For the text-containing cell, return its midpoint in [x, y] coordinate format. 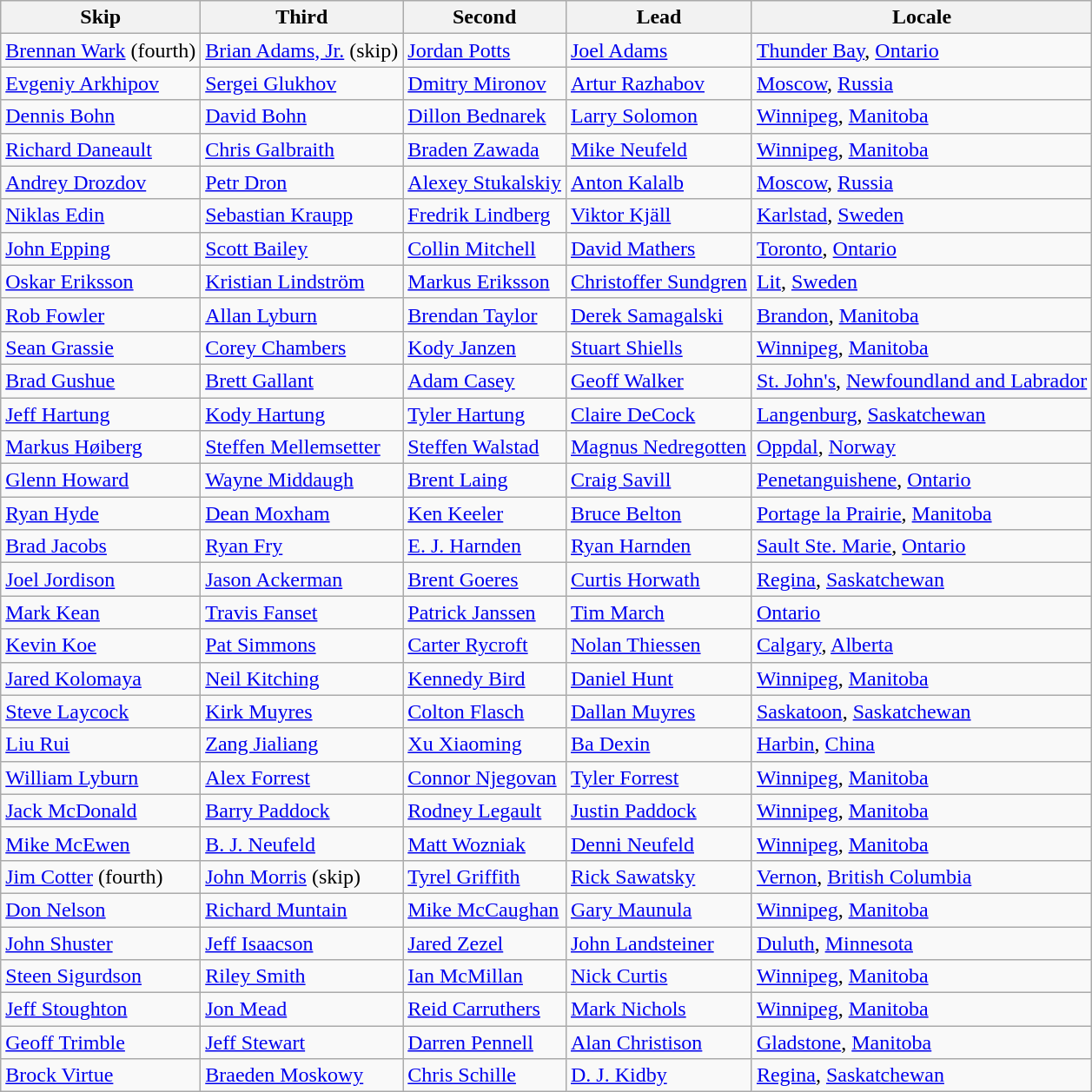
John Shuster [101, 943]
Matt Wozniak [485, 844]
Jared Kolomaya [101, 678]
Bruce Belton [659, 513]
Mark Nichols [659, 1009]
Brendan Taylor [485, 314]
Xu Xiaoming [485, 745]
Joel Jordison [101, 579]
Wayne Middaugh [302, 480]
Magnus Nedregotten [659, 447]
Geoff Walker [659, 381]
Sean Grassie [101, 347]
Patrick Janssen [485, 612]
Kristian Lindström [302, 281]
Sault Ste. Marie, Ontario [921, 546]
Calgary, Alberta [921, 645]
Jeff Stoughton [101, 1009]
Third [302, 17]
David Bohn [302, 116]
Braden Zawada [485, 149]
Stuart Shiells [659, 347]
Artur Razhabov [659, 83]
Kody Janzen [485, 347]
Karlstad, Sweden [921, 215]
Evgeniy Arkhipov [101, 83]
Locale [921, 17]
D. J. Kidby [659, 1075]
Justin Paddock [659, 811]
Zang Jialiang [302, 745]
David Mathers [659, 248]
Dean Moxham [302, 513]
Larry Solomon [659, 116]
Oppdal, Norway [921, 447]
Kennedy Bird [485, 678]
Alan Christison [659, 1042]
Gary Maunula [659, 910]
Brock Virtue [101, 1075]
Anton Kalalb [659, 182]
Collin Mitchell [485, 248]
Steve Laycock [101, 711]
Dallan Muyres [659, 711]
Scott Bailey [302, 248]
Kody Hartung [302, 414]
Fredrik Lindberg [485, 215]
Christoffer Sundgren [659, 281]
Duluth, Minnesota [921, 943]
Derek Samagalski [659, 314]
Jordan Potts [485, 50]
Rodney Legault [485, 811]
Connor Njegovan [485, 778]
Ryan Harnden [659, 546]
Sebastian Kraupp [302, 215]
Jeff Hartung [101, 414]
Lead [659, 17]
Liu Rui [101, 745]
Markus Høiberg [101, 447]
Mark Kean [101, 612]
Brennan Wark (fourth) [101, 50]
Ryan Hyde [101, 513]
Andrey Drozdov [101, 182]
Tyler Hartung [485, 414]
Mike McEwen [101, 844]
Brett Gallant [302, 381]
Joel Adams [659, 50]
Penetanguishene, Ontario [921, 480]
St. John's, Newfoundland and Labrador [921, 381]
Jared Zezel [485, 943]
Richard Daneault [101, 149]
Reid Carruthers [485, 1009]
John Epping [101, 248]
Kevin Koe [101, 645]
Dennis Bohn [101, 116]
Skip [101, 17]
Ken Keeler [485, 513]
Mike Neufeld [659, 149]
Colton Flasch [485, 711]
Corey Chambers [302, 347]
Tim March [659, 612]
Viktor Kjäll [659, 215]
Mike McCaughan [485, 910]
Rob Fowler [101, 314]
Brent Laing [485, 480]
Jeff Isaacson [302, 943]
Ba Dexin [659, 745]
Niklas Edin [101, 215]
Thunder Bay, Ontario [921, 50]
Oskar Eriksson [101, 281]
Portage la Prairie, Manitoba [921, 513]
Allan Lyburn [302, 314]
Denni Neufeld [659, 844]
Alexey Stukalskiy [485, 182]
Harbin, China [921, 745]
Pat Simmons [302, 645]
Vernon, British Columbia [921, 877]
Chris Schille [485, 1075]
E. J. Harnden [485, 546]
Jim Cotter (fourth) [101, 877]
Darren Pennell [485, 1042]
Jack McDonald [101, 811]
Dmitry Mironov [485, 83]
Riley Smith [302, 976]
Steffen Mellemsetter [302, 447]
Langenburg, Saskatchewan [921, 414]
Saskatoon, Saskatchewan [921, 711]
Brandon, Manitoba [921, 314]
Jon Mead [302, 1009]
Dillon Bednarek [485, 116]
Tyrel Griffith [485, 877]
Adam Casey [485, 381]
Ryan Fry [302, 546]
Jeff Stewart [302, 1042]
Glenn Howard [101, 480]
Tyler Forrest [659, 778]
William Lyburn [101, 778]
Daniel Hunt [659, 678]
Gladstone, Manitoba [921, 1042]
Second [485, 17]
Kirk Muyres [302, 711]
Brad Gushue [101, 381]
Brian Adams, Jr. (skip) [302, 50]
Toronto, Ontario [921, 248]
Jason Ackerman [302, 579]
Don Nelson [101, 910]
Rick Sawatsky [659, 877]
Markus Eriksson [485, 281]
B. J. Neufeld [302, 844]
Brent Goeres [485, 579]
John Morris (skip) [302, 877]
Chris Galbraith [302, 149]
Travis Fanset [302, 612]
Sergei Glukhov [302, 83]
Ontario [921, 612]
Barry Paddock [302, 811]
Ian McMillan [485, 976]
John Landsteiner [659, 943]
Braeden Moskowy [302, 1075]
Nolan Thiessen [659, 645]
Lit, Sweden [921, 281]
Geoff Trimble [101, 1042]
Curtis Horwath [659, 579]
Claire DeCock [659, 414]
Nick Curtis [659, 976]
Brad Jacobs [101, 546]
Petr Dron [302, 182]
Carter Rycroft [485, 645]
Steffen Walstad [485, 447]
Craig Savill [659, 480]
Neil Kitching [302, 678]
Richard Muntain [302, 910]
Alex Forrest [302, 778]
Steen Sigurdson [101, 976]
